For the text-containing cell, return its midpoint in (x, y) coordinate format. 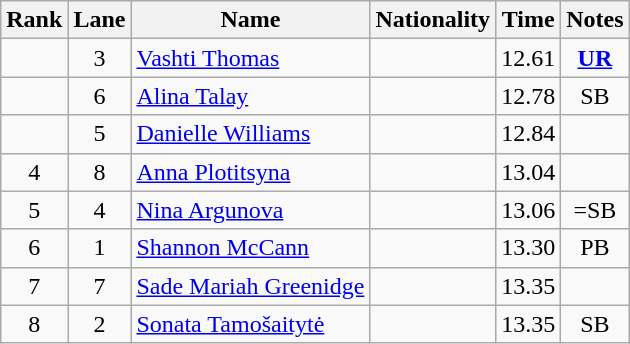
12.61 (528, 58)
Nina Argunova (250, 210)
Vashti Thomas (250, 58)
Alina Talay (250, 96)
Rank (34, 20)
Sade Mariah Greenidge (250, 286)
Notes (595, 20)
PB (595, 248)
12.84 (528, 134)
Anna Plotitsyna (250, 172)
Time (528, 20)
Name (250, 20)
2 (100, 324)
13.30 (528, 248)
3 (100, 58)
12.78 (528, 96)
UR (595, 58)
Nationality (433, 20)
13.06 (528, 210)
Danielle Williams (250, 134)
13.04 (528, 172)
Sonata Tamošaitytė (250, 324)
1 (100, 248)
Shannon McCann (250, 248)
=SB (595, 210)
Lane (100, 20)
